From the cell containing the given text, extract its center point as (X, Y) coordinate. 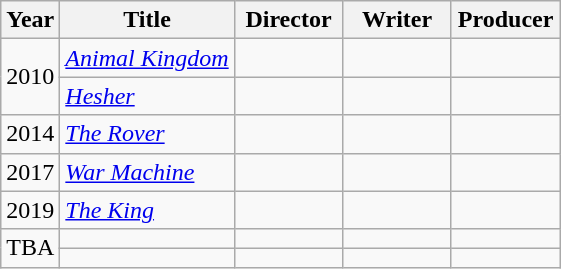
The King (147, 210)
Producer (506, 20)
2014 (30, 134)
Year (30, 20)
The Rover (147, 134)
Animal Kingdom (147, 58)
War Machine (147, 172)
Writer (398, 20)
2017 (30, 172)
Title (147, 20)
TBA (30, 248)
2010 (30, 77)
2019 (30, 210)
Director (288, 20)
Hesher (147, 96)
